For the text-containing cell, return its midpoint in [X, Y] coordinate format. 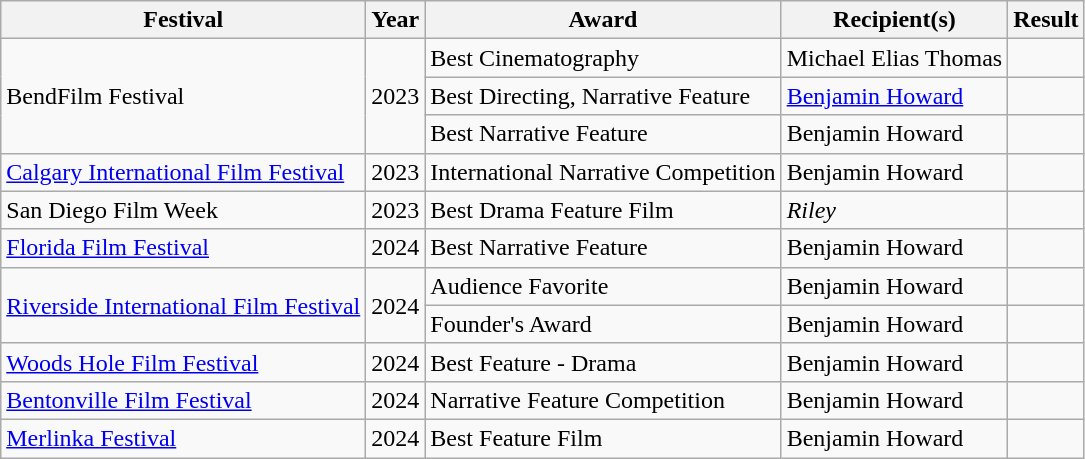
Founder's Award [603, 324]
Best Feature Film [603, 438]
Florida Film Festival [184, 248]
Best Drama Feature Film [603, 210]
Bentonville Film Festival [184, 400]
Woods Hole Film Festival [184, 362]
Narrative Feature Competition [603, 400]
Michael Elias Thomas [894, 58]
Best Cinematography [603, 58]
Year [396, 20]
BendFilm Festival [184, 96]
Best Directing, Narrative Feature [603, 96]
International Narrative Competition [603, 172]
Riley [894, 210]
Festival [184, 20]
Audience Favorite [603, 286]
Riverside International Film Festival [184, 305]
Recipient(s) [894, 20]
Merlinka Festival [184, 438]
San Diego Film Week [184, 210]
Award [603, 20]
Result [1046, 20]
Calgary International Film Festival [184, 172]
Best Feature - Drama [603, 362]
